Locate the cell with the specified text and output its (x, y) center coordinate. 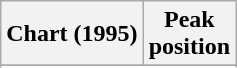
Chart (1995) (72, 34)
Peakposition (189, 34)
